Detect which cell encompasses the target text, then output its (x, y) center coordinate. 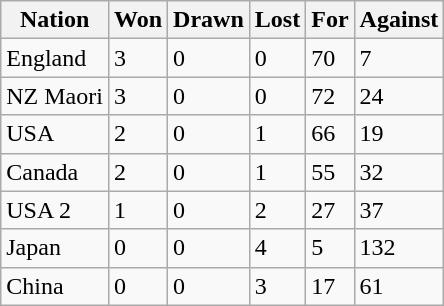
7 (399, 58)
Canada (55, 172)
72 (330, 96)
17 (330, 286)
24 (399, 96)
27 (330, 210)
66 (330, 134)
Against (399, 20)
China (55, 286)
Nation (55, 20)
USA (55, 134)
Won (138, 20)
61 (399, 286)
Drawn (209, 20)
For (330, 20)
NZ Maori (55, 96)
Lost (277, 20)
132 (399, 248)
55 (330, 172)
Japan (55, 248)
32 (399, 172)
England (55, 58)
37 (399, 210)
70 (330, 58)
5 (330, 248)
4 (277, 248)
USA 2 (55, 210)
19 (399, 134)
